Extract the [X, Y] coordinate from the center of the cell holding the provided text.  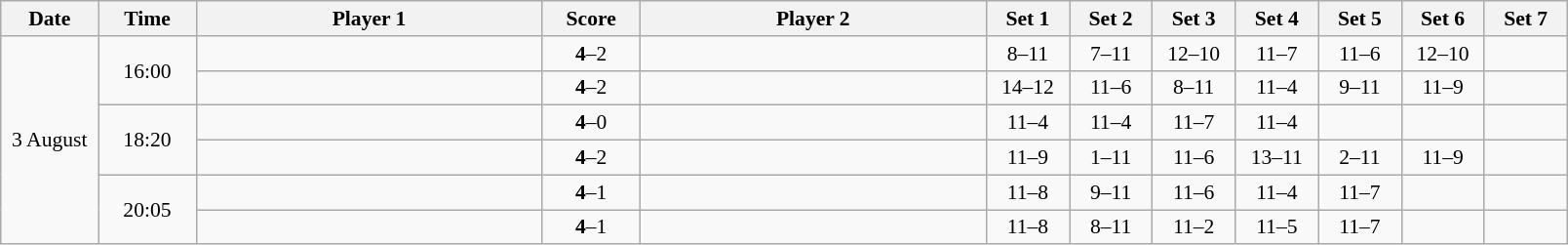
Date [50, 19]
14–12 [1028, 88]
7–11 [1110, 54]
11–2 [1194, 227]
4–0 [591, 123]
Score [591, 19]
3 August [50, 141]
Set 6 [1443, 19]
13–11 [1277, 158]
18:20 [147, 141]
Set 2 [1110, 19]
11–5 [1277, 227]
Set 7 [1525, 19]
Set 1 [1028, 19]
20:05 [147, 209]
Player 1 [369, 19]
1–11 [1110, 158]
Set 5 [1359, 19]
Set 4 [1277, 19]
Time [147, 19]
16:00 [147, 70]
2–11 [1359, 158]
Set 3 [1194, 19]
Player 2 [813, 19]
